Scan for the cell matching the given text and deliver its (x, y) coordinate at center. 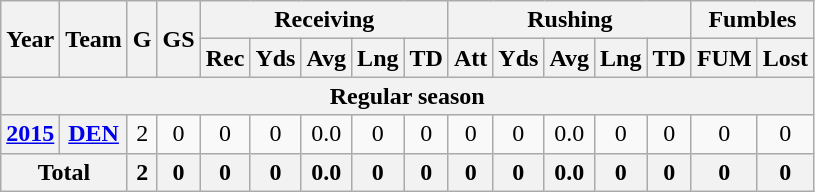
2015 (30, 134)
Lost (785, 58)
GS (178, 39)
Total (64, 172)
Year (30, 39)
Rec (225, 58)
Fumbles (752, 20)
Receiving (324, 20)
FUM (724, 58)
Team (94, 39)
DEN (94, 134)
G (142, 39)
Regular season (408, 96)
Rushing (570, 20)
Att (470, 58)
